Return the [x, y] coordinate for the center point of the cell that contains the specified text.  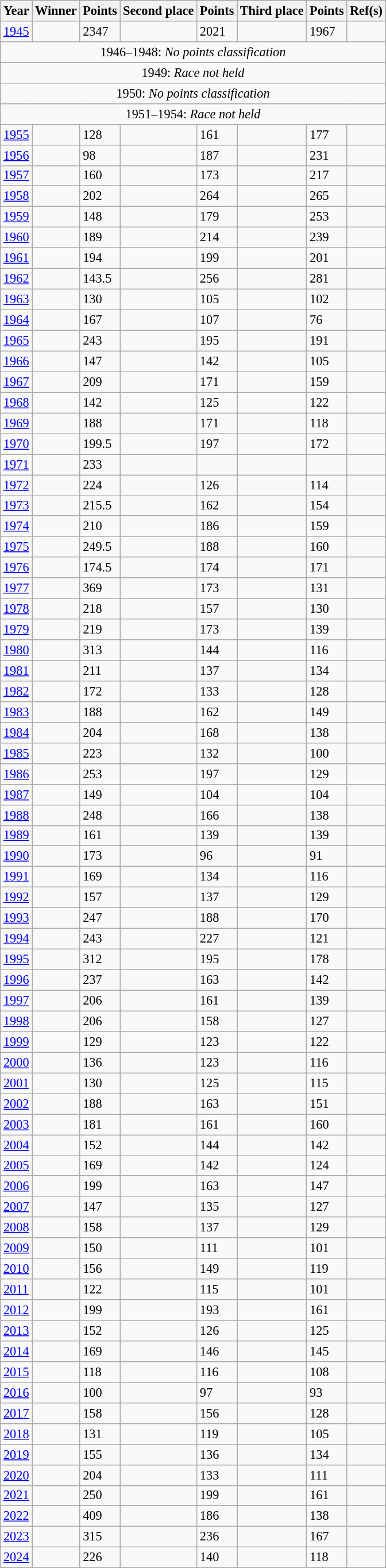
2000 [16, 1063]
2017 [16, 1413]
148 [100, 217]
1949: Race not held [193, 72]
132 [217, 753]
1974 [16, 526]
1997 [16, 1001]
114 [327, 485]
1977 [16, 588]
264 [217, 196]
1958 [16, 196]
1988 [16, 815]
265 [327, 196]
209 [100, 382]
179 [217, 217]
1980 [16, 650]
166 [217, 815]
1959 [16, 217]
168 [217, 732]
187 [217, 155]
1981 [16, 671]
1972 [16, 485]
121 [327, 939]
150 [100, 1248]
174.5 [100, 567]
369 [100, 588]
2347 [100, 32]
135 [217, 1207]
2001 [16, 1083]
Third place [272, 11]
1966 [16, 361]
2006 [16, 1186]
210 [100, 526]
178 [327, 959]
409 [100, 1516]
102 [327, 299]
1964 [16, 320]
1962 [16, 279]
Second place [159, 11]
2012 [16, 1310]
145 [327, 1351]
313 [100, 650]
248 [100, 815]
1969 [16, 423]
2010 [16, 1269]
140 [217, 1558]
1971 [16, 465]
1945 [16, 32]
1998 [16, 1021]
108 [327, 1372]
155 [100, 1454]
97 [217, 1392]
1950: No points classification [193, 93]
191 [327, 341]
154 [327, 505]
312 [100, 959]
2003 [16, 1125]
215.5 [100, 505]
2023 [16, 1537]
1951–1954: Race not held [193, 114]
224 [100, 485]
2019 [16, 1454]
2016 [16, 1392]
124 [327, 1165]
2009 [16, 1248]
231 [327, 155]
1983 [16, 712]
1963 [16, 299]
239 [327, 238]
1955 [16, 134]
1982 [16, 692]
202 [100, 196]
237 [100, 980]
1987 [16, 794]
96 [217, 856]
1986 [16, 774]
2022 [16, 1516]
1960 [16, 238]
1979 [16, 629]
1976 [16, 567]
1973 [16, 505]
1994 [16, 939]
201 [327, 258]
2015 [16, 1372]
2002 [16, 1104]
1999 [16, 1042]
91 [327, 856]
1989 [16, 836]
2008 [16, 1227]
Ref(s) [366, 11]
1970 [16, 444]
177 [327, 134]
189 [100, 238]
1992 [16, 898]
247 [100, 918]
1975 [16, 547]
143.5 [100, 279]
2004 [16, 1145]
199.5 [100, 444]
226 [100, 1558]
281 [327, 279]
1991 [16, 877]
146 [217, 1351]
2020 [16, 1475]
233 [100, 465]
1984 [16, 732]
1968 [16, 403]
1996 [16, 980]
107 [217, 320]
2011 [16, 1289]
250 [100, 1496]
Winner [56, 11]
1995 [16, 959]
1993 [16, 918]
2005 [16, 1165]
174 [217, 567]
93 [327, 1392]
1946–1948: No points classification [193, 52]
223 [100, 753]
219 [100, 629]
194 [100, 258]
Year [16, 11]
1957 [16, 176]
1961 [16, 258]
315 [100, 1537]
1978 [16, 609]
98 [100, 155]
1965 [16, 341]
170 [327, 918]
2013 [16, 1331]
256 [217, 279]
2018 [16, 1434]
218 [100, 609]
76 [327, 320]
211 [100, 671]
2024 [16, 1558]
151 [327, 1104]
193 [217, 1310]
2014 [16, 1351]
181 [100, 1125]
214 [217, 238]
249.5 [100, 547]
227 [217, 939]
236 [217, 1537]
1990 [16, 856]
217 [327, 176]
1985 [16, 753]
1956 [16, 155]
2007 [16, 1207]
